From the cell containing the given text, extract its center point as (x, y) coordinate. 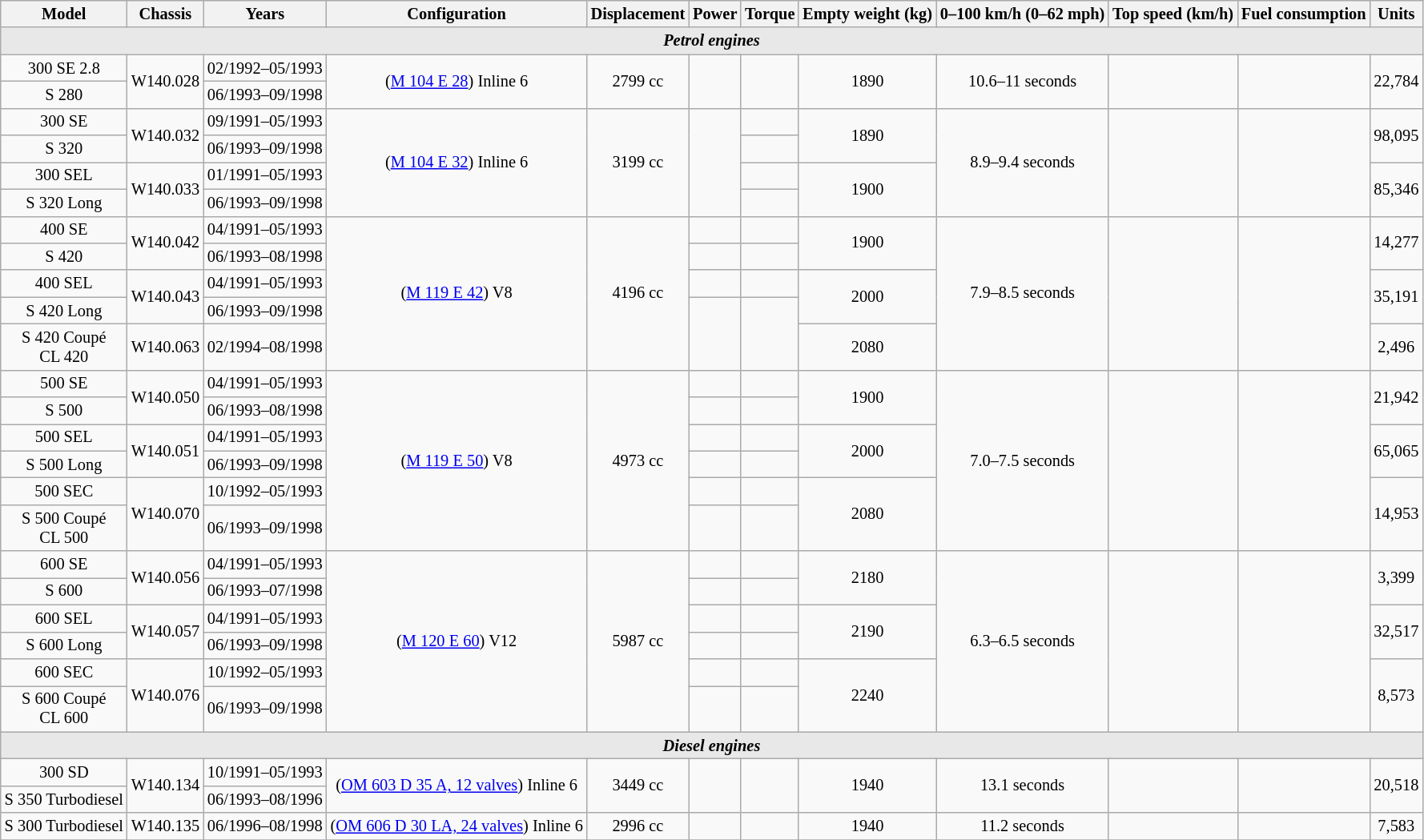
S 600 (64, 591)
(M 119 E 50) V8 (457, 460)
Power (714, 14)
Diesel engines (711, 746)
300 SEL (64, 175)
600 SEL (64, 618)
21,942 (1396, 397)
400 SE (64, 230)
S 420 Long (64, 311)
14,277 (1396, 243)
(M 119 E 42) V8 (457, 293)
400 SEL (64, 283)
Years (265, 14)
S 350 Turbodiesel (64, 799)
01/1991–05/1993 (265, 175)
Units (1396, 14)
Empty weight (kg) (867, 14)
300 SD (64, 772)
500 SE (64, 384)
98,095 (1396, 135)
W140.076 (165, 695)
22,784 (1396, 82)
3199 cc (638, 162)
S 280 (64, 94)
Displacement (638, 14)
500 SEL (64, 437)
W140.135 (165, 826)
06/1993–08/1996 (265, 799)
W140.043 (165, 296)
5987 cc (638, 641)
(M 104 E 28) Inline 6 (457, 82)
300 SE (64, 122)
W140.032 (165, 135)
85,346 (1396, 189)
10/1991–05/1993 (265, 772)
06/1993–07/1998 (265, 591)
06/1996–08/1998 (265, 826)
(OM 603 D 35 A, 12 valves) Inline 6 (457, 785)
S 500 Long (64, 464)
Configuration (457, 14)
13.1 seconds (1022, 785)
0–100 km/h (0–62 mph) (1022, 14)
8.9–9.4 seconds (1022, 162)
2996 cc (638, 826)
2240 (867, 695)
7.0–7.5 seconds (1022, 460)
2180 (867, 578)
W140.050 (165, 397)
Chassis (165, 14)
S 600 Long (64, 645)
W140.057 (165, 631)
S 320 (64, 149)
S 300 Turbodiesel (64, 826)
W140.070 (165, 514)
14,953 (1396, 514)
4196 cc (638, 293)
20,518 (1396, 785)
(M 104 E 32) Inline 6 (457, 162)
S 500 CoupéCL 500 (64, 528)
S 420 (64, 256)
02/1994–08/1998 (265, 347)
(OM 606 D 30 LA, 24 valves) Inline 6 (457, 826)
7.9–8.5 seconds (1022, 293)
S 600 CoupéCL 600 (64, 709)
S 500 (64, 411)
W140.056 (165, 578)
W140.063 (165, 347)
S 320 Long (64, 203)
W140.028 (165, 82)
11.2 seconds (1022, 826)
2799 cc (638, 82)
600 SE (64, 565)
2190 (867, 631)
3,399 (1396, 578)
8,573 (1396, 695)
600 SEC (64, 672)
09/1991–05/1993 (265, 122)
2,496 (1396, 347)
10.6–11 seconds (1022, 82)
02/1992–05/1993 (265, 68)
32,517 (1396, 631)
300 SE 2.8 (64, 68)
W140.051 (165, 450)
35,191 (1396, 296)
3449 cc (638, 785)
6.3–6.5 seconds (1022, 641)
4973 cc (638, 460)
65,065 (1396, 450)
W140.134 (165, 785)
Torque (770, 14)
Model (64, 14)
7,583 (1396, 826)
S 420 CoupéCL 420 (64, 347)
Top speed (km/h) (1173, 14)
Petrol engines (711, 41)
500 SEC (64, 491)
Fuel consumption (1304, 14)
W140.042 (165, 243)
(M 120 E 60) V12 (457, 641)
W140.033 (165, 189)
